For the text-containing cell, return its midpoint in (x, y) coordinate format. 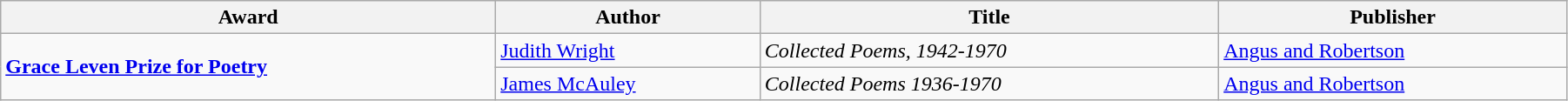
Collected Poems, 1942-1970 (988, 50)
Author (628, 17)
Grace Leven Prize for Poetry (249, 67)
Publisher (1393, 17)
Collected Poems 1936-1970 (988, 84)
Title (988, 17)
James McAuley (628, 84)
Award (249, 17)
Judith Wright (628, 50)
